Identify which cell holds the provided text, then report its [X, Y] central coordinate. 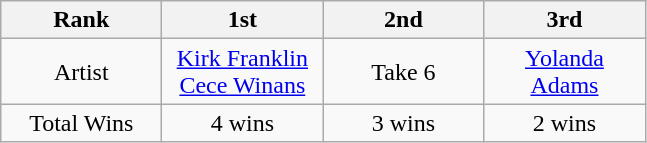
Artist [82, 72]
2 wins [564, 123]
Total Wins [82, 123]
Kirk FranklinCece Winans [242, 72]
1st [242, 20]
3 wins [404, 123]
4 wins [242, 123]
2nd [404, 20]
3rd [564, 20]
Take 6 [404, 72]
Yolanda Adams [564, 72]
Rank [82, 20]
